Pinpoint the cell where the given text exists, returning its (X, Y) midpoint coordinate. 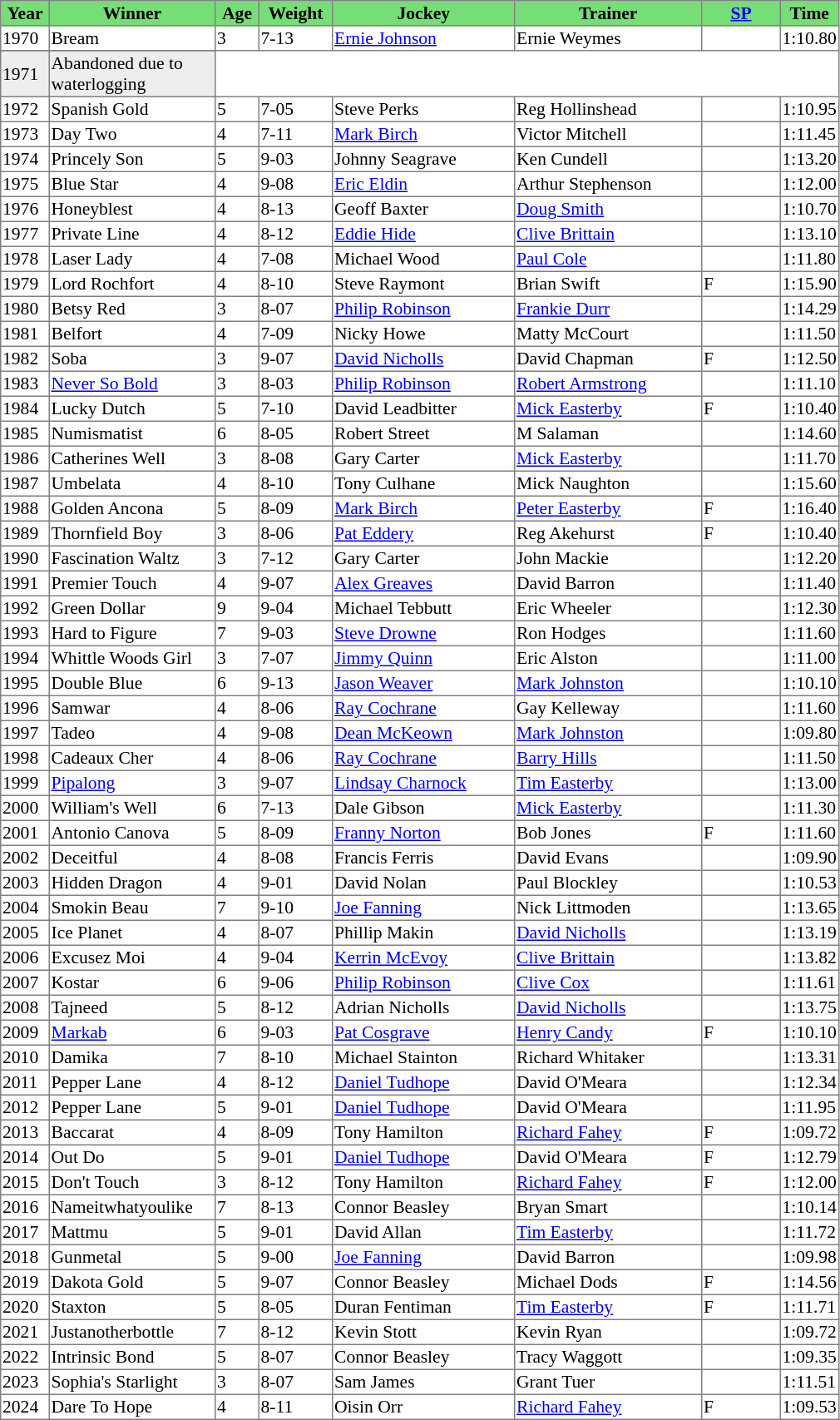
1:11.40 (809, 583)
Excusez Moi (132, 957)
Victor Mitchell (609, 134)
Eric Alston (609, 658)
1:09.80 (809, 733)
Never So Bold (132, 383)
1:11.80 (809, 259)
Belfort (132, 334)
1:11.72 (809, 1232)
Gunmetal (132, 1257)
Justanotherbottle (132, 1332)
1986 (25, 458)
Fascination Waltz (132, 558)
Kevin Ryan (609, 1332)
Brian Swift (609, 284)
2022 (25, 1357)
Oisin Orr (424, 1407)
Umbelata (132, 483)
1:15.90 (809, 284)
Age (237, 13)
Ernie Weymes (609, 38)
9-00 (295, 1257)
Damika (132, 1057)
Geoff Baxter (424, 209)
Ken Cundell (609, 159)
1971 (25, 74)
Francis Ferris (424, 858)
David Evans (609, 858)
Mattmu (132, 1232)
Henry Candy (609, 1032)
Premier Touch (132, 583)
2017 (25, 1232)
Kerrin McEvoy (424, 957)
Eric Wheeler (609, 608)
1:10.14 (809, 1207)
Ron Hodges (609, 633)
9-13 (295, 683)
Thornfield Boy (132, 533)
7-11 (295, 134)
7-12 (295, 558)
2001 (25, 833)
1979 (25, 284)
2024 (25, 1407)
Lucky Dutch (132, 408)
1997 (25, 733)
7-10 (295, 408)
1:11.30 (809, 808)
Lindsay Charnock (424, 783)
1991 (25, 583)
2019 (25, 1282)
David Nolan (424, 883)
1:12.50 (809, 359)
2008 (25, 1007)
1:13.00 (809, 783)
1992 (25, 608)
Cadeaux Cher (132, 758)
1:11.61 (809, 982)
Peter Easterby (609, 508)
Gay Kelleway (609, 708)
1:14.60 (809, 433)
2000 (25, 808)
1:11.10 (809, 383)
Trainer (609, 13)
Sophia's Starlight (132, 1382)
7-08 (295, 259)
1:09.35 (809, 1357)
Richard Whitaker (609, 1057)
1995 (25, 683)
Robert Street (424, 433)
Jason Weaver (424, 683)
Tajneed (132, 1007)
1988 (25, 508)
Steve Raymont (424, 284)
Pipalong (132, 783)
2020 (25, 1307)
Michael Dods (609, 1282)
Arthur Stephenson (609, 184)
1999 (25, 783)
1982 (25, 359)
Soba (132, 359)
1996 (25, 708)
Golden Ancona (132, 508)
Reg Akehurst (609, 533)
Dakota Gold (132, 1282)
Mick Naughton (609, 483)
Smokin Beau (132, 908)
1976 (25, 209)
Dare To Hope (132, 1407)
Clive Cox (609, 982)
2002 (25, 858)
Day Two (132, 134)
1:13.75 (809, 1007)
2005 (25, 933)
1975 (25, 184)
Paul Blockley (609, 883)
M Salaman (609, 433)
Eric Eldin (424, 184)
1:11.51 (809, 1382)
Year (25, 13)
1970 (25, 38)
1:12.79 (809, 1157)
2007 (25, 982)
Eddie Hide (424, 234)
Whittle Woods Girl (132, 658)
1:12.34 (809, 1082)
Pat Eddery (424, 533)
2006 (25, 957)
Grant Tuer (609, 1382)
Bream (132, 38)
Lord Rochfort (132, 284)
1983 (25, 383)
Nicky Howe (424, 334)
Bob Jones (609, 833)
Private Line (132, 234)
8-03 (295, 383)
Samwar (132, 708)
Paul Cole (609, 259)
1:15.60 (809, 483)
1:13.19 (809, 933)
Michael Stainton (424, 1057)
Ernie Johnson (424, 38)
David Chapman (609, 359)
Kevin Stott (424, 1332)
Robert Armstrong (609, 383)
Nick Littmoden (609, 908)
Doug Smith (609, 209)
Time (809, 13)
Tony Culhane (424, 483)
7-05 (295, 109)
Betsy Red (132, 309)
Tracy Waggott (609, 1357)
2012 (25, 1107)
2011 (25, 1082)
Jimmy Quinn (424, 658)
1:09.98 (809, 1257)
1:10.95 (809, 109)
Ice Planet (132, 933)
Abandoned due to waterlogging (132, 74)
1994 (25, 658)
1:10.70 (809, 209)
1981 (25, 334)
Don't Touch (132, 1182)
Catherines Well (132, 458)
9-06 (295, 982)
1:11.00 (809, 658)
1984 (25, 408)
Phillip Makin (424, 933)
8-11 (295, 1407)
Michael Wood (424, 259)
Dale Gibson (424, 808)
Frankie Durr (609, 309)
2023 (25, 1382)
Johnny Seagrave (424, 159)
1972 (25, 109)
2016 (25, 1207)
David Leadbitter (424, 408)
2014 (25, 1157)
Pat Cosgrave (424, 1032)
2004 (25, 908)
1980 (25, 309)
1:13.10 (809, 234)
2015 (25, 1182)
1:13.65 (809, 908)
Reg Hollinshead (609, 109)
1998 (25, 758)
1:13.31 (809, 1057)
1987 (25, 483)
1:11.71 (809, 1307)
Spanish Gold (132, 109)
Alex Greaves (424, 583)
1:09.53 (809, 1407)
SP (741, 13)
Deceitful (132, 858)
Green Dollar (132, 608)
2013 (25, 1132)
Matty McCourt (609, 334)
Princely Son (132, 159)
Barry Hills (609, 758)
John Mackie (609, 558)
William's Well (132, 808)
Honeyblest (132, 209)
David Allan (424, 1232)
2003 (25, 883)
1989 (25, 533)
1:16.40 (809, 508)
Intrinsic Bond (132, 1357)
Tadeo (132, 733)
2009 (25, 1032)
Baccarat (132, 1132)
1977 (25, 234)
1:11.70 (809, 458)
1:10.80 (809, 38)
Jockey (424, 13)
Dean McKeown (424, 733)
Laser Lady (132, 259)
Duran Fentiman (424, 1307)
1978 (25, 259)
1:12.30 (809, 608)
Steve Drowne (424, 633)
Winner (132, 13)
2010 (25, 1057)
9 (237, 608)
Weight (295, 13)
1:14.29 (809, 309)
Hard to Figure (132, 633)
Hidden Dragon (132, 883)
1:09.90 (809, 858)
1990 (25, 558)
Blue Star (132, 184)
Numismatist (132, 433)
Nameitwhatyoulike (132, 1207)
Franny Norton (424, 833)
1:13.82 (809, 957)
Double Blue (132, 683)
Kostar (132, 982)
Steve Perks (424, 109)
1973 (25, 134)
1:11.95 (809, 1107)
2021 (25, 1332)
1985 (25, 433)
Antonio Canova (132, 833)
Bryan Smart (609, 1207)
9-10 (295, 908)
1:11.45 (809, 134)
1993 (25, 633)
Out Do (132, 1157)
Sam James (424, 1382)
1:14.56 (809, 1282)
Markab (132, 1032)
Michael Tebbutt (424, 608)
7-09 (295, 334)
Adrian Nicholls (424, 1007)
2018 (25, 1257)
Staxton (132, 1307)
1:12.20 (809, 558)
1:13.20 (809, 159)
7-07 (295, 658)
1974 (25, 159)
1:10.53 (809, 883)
